Identify which cell holds the provided text, then report its [x, y] central coordinate. 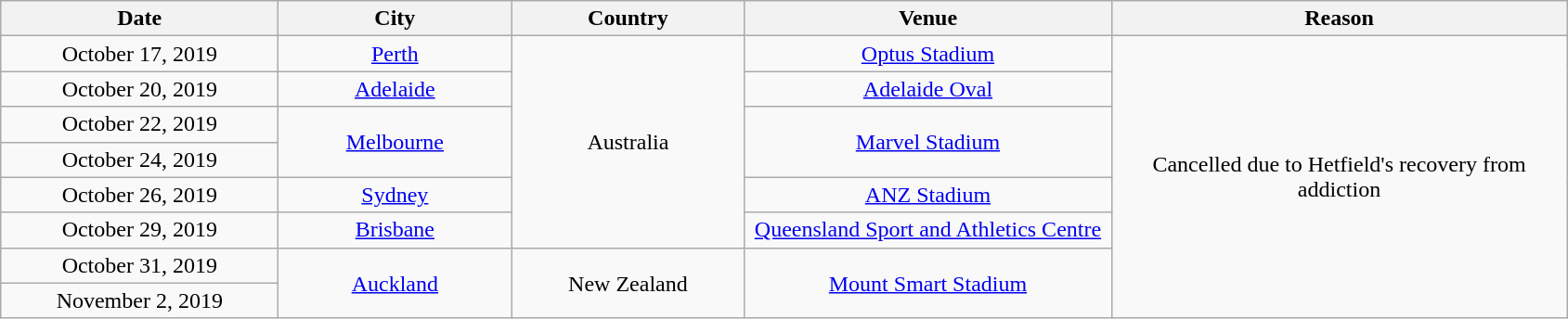
Country [628, 19]
October 31, 2019 [139, 265]
Melbourne [395, 142]
Australia [628, 142]
October 20, 2019 [139, 89]
Brisbane [395, 230]
Adelaide Oval [928, 89]
Marvel Stadium [928, 142]
October 17, 2019 [139, 54]
Perth [395, 54]
Adelaide [395, 89]
Cancelled due to Hetfield's recovery from addiction [1339, 177]
October 29, 2019 [139, 230]
Mount Smart Stadium [928, 283]
October 24, 2019 [139, 159]
Auckland [395, 283]
Sydney [395, 195]
City [395, 19]
October 26, 2019 [139, 195]
Venue [928, 19]
October 22, 2019 [139, 124]
November 2, 2019 [139, 300]
Optus Stadium [928, 54]
Date [139, 19]
New Zealand [628, 283]
Queensland Sport and Athletics Centre [928, 230]
Reason [1339, 19]
ANZ Stadium [928, 195]
